Identify which cell holds the provided text, then report its (x, y) central coordinate. 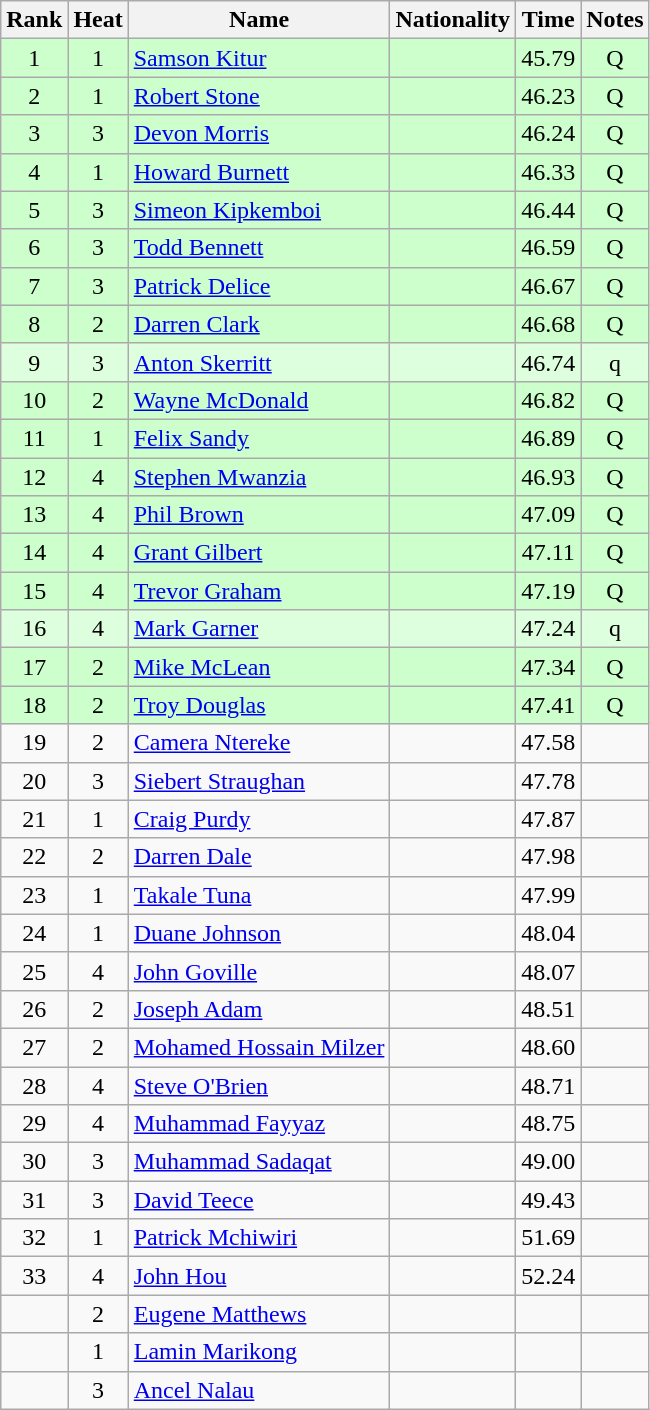
24 (34, 933)
Notes (615, 20)
48.71 (548, 1085)
14 (34, 553)
Eugene Matthews (259, 1314)
49.43 (548, 1200)
Time (548, 20)
Mark Garner (259, 629)
48.51 (548, 1009)
Joseph Adam (259, 1009)
Anton Skerritt (259, 362)
Nationality (453, 20)
32 (34, 1238)
6 (34, 248)
Siebert Straughan (259, 781)
Muhammad Fayyaz (259, 1124)
27 (34, 1047)
52.24 (548, 1276)
Robert Stone (259, 96)
8 (34, 324)
48.07 (548, 971)
Devon Morris (259, 134)
46.67 (548, 286)
47.34 (548, 667)
17 (34, 667)
Darren Dale (259, 857)
46.89 (548, 438)
19 (34, 743)
John Hou (259, 1276)
21 (34, 819)
47.99 (548, 895)
47.41 (548, 705)
Heat (98, 20)
Todd Bennett (259, 248)
47.19 (548, 591)
46.44 (548, 210)
31 (34, 1200)
Patrick Mchiwiri (259, 1238)
48.75 (548, 1124)
Wayne McDonald (259, 400)
John Goville (259, 971)
46.68 (548, 324)
Samson Kitur (259, 58)
22 (34, 857)
Mohamed Hossain Milzer (259, 1047)
20 (34, 781)
48.60 (548, 1047)
10 (34, 400)
5 (34, 210)
46.33 (548, 172)
12 (34, 477)
28 (34, 1085)
23 (34, 895)
51.69 (548, 1238)
Takale Tuna (259, 895)
47.09 (548, 515)
47.87 (548, 819)
Lamin Marikong (259, 1352)
13 (34, 515)
Howard Burnett (259, 172)
47.24 (548, 629)
46.82 (548, 400)
Name (259, 20)
Trevor Graham (259, 591)
Felix Sandy (259, 438)
45.79 (548, 58)
46.74 (548, 362)
Muhammad Sadaqat (259, 1162)
Stephen Mwanzia (259, 477)
18 (34, 705)
46.93 (548, 477)
Simeon Kipkemboi (259, 210)
47.11 (548, 553)
Rank (34, 20)
16 (34, 629)
Patrick Delice (259, 286)
7 (34, 286)
Troy Douglas (259, 705)
David Teece (259, 1200)
30 (34, 1162)
47.98 (548, 857)
Camera Ntereke (259, 743)
46.24 (548, 134)
Mike McLean (259, 667)
49.00 (548, 1162)
48.04 (548, 933)
46.59 (548, 248)
9 (34, 362)
11 (34, 438)
46.23 (548, 96)
Duane Johnson (259, 933)
33 (34, 1276)
26 (34, 1009)
47.58 (548, 743)
Grant Gilbert (259, 553)
Craig Purdy (259, 819)
29 (34, 1124)
Ancel Nalau (259, 1390)
47.78 (548, 781)
Darren Clark (259, 324)
15 (34, 591)
Phil Brown (259, 515)
Steve O'Brien (259, 1085)
25 (34, 971)
